Locate the cell with the specified text and output its (X, Y) center coordinate. 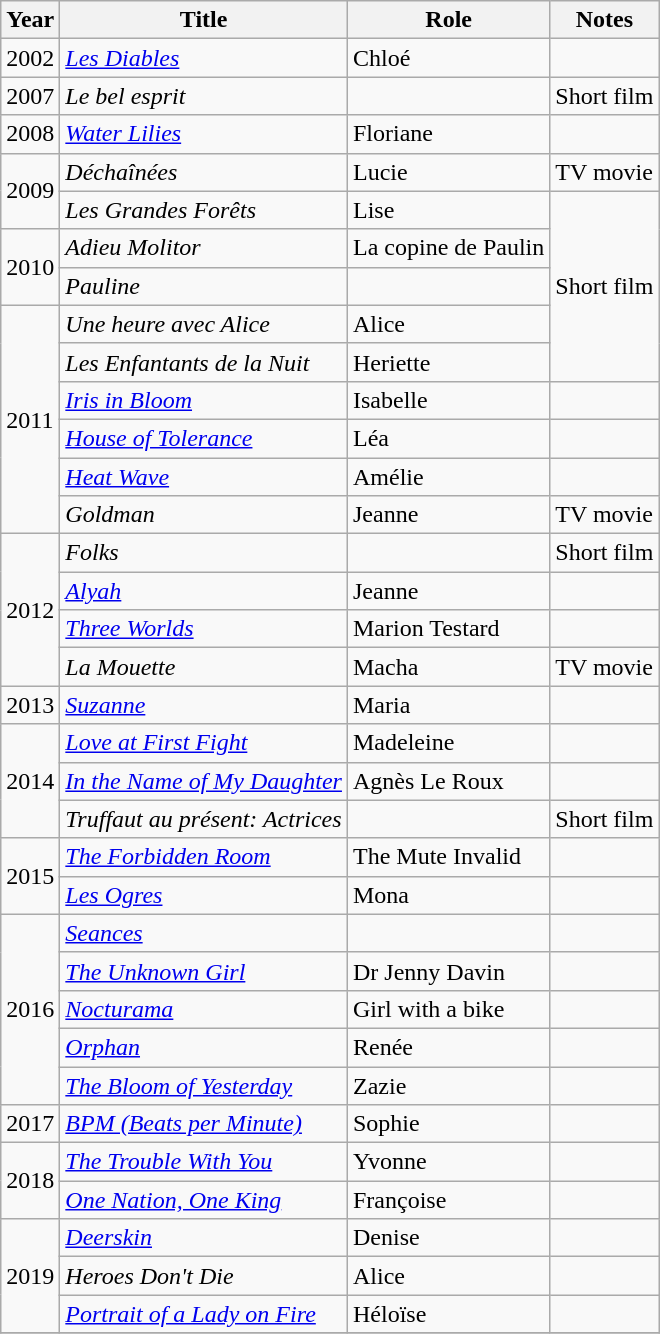
Suzanne (204, 705)
2007 (30, 96)
One Nation, One King (204, 1200)
2010 (30, 267)
2014 (30, 781)
Dr Jenny Davin (448, 971)
Pauline (204, 286)
2019 (30, 1276)
Les Ogres (204, 895)
Three Worlds (204, 629)
BPM (Beats per Minute) (204, 1124)
Déchaînées (204, 172)
Léa (448, 438)
Amélie (448, 477)
2015 (30, 876)
Seances (204, 933)
Mona (448, 895)
Macha (448, 667)
Deerskin (204, 1238)
Folks (204, 553)
Maria (448, 705)
2012 (30, 610)
Heriette (448, 362)
Role (448, 20)
Alyah (204, 591)
Zazie (448, 1085)
Madeleine (448, 743)
Nocturama (204, 1009)
The Trouble With You (204, 1162)
Year (30, 20)
The Mute Invalid (448, 857)
2018 (30, 1181)
Heat Wave (204, 477)
Renée (448, 1047)
Floriane (448, 134)
Girl with a bike (448, 1009)
2008 (30, 134)
La Mouette (204, 667)
Chloé (448, 58)
Adieu Molitor (204, 248)
Les Enfantants de la Nuit (204, 362)
Agnès Le Roux (448, 781)
2009 (30, 191)
Sophie (448, 1124)
Le bel esprit (204, 96)
Une heure avec Alice (204, 324)
Notes (604, 20)
2002 (30, 58)
Love at First Fight (204, 743)
2016 (30, 1009)
Water Lilies (204, 134)
House of Tolerance (204, 438)
La copine de Paulin (448, 248)
Truffaut au présent: Actrices (204, 819)
Marion Testard (448, 629)
Les Grandes Forêts (204, 210)
Goldman (204, 515)
Les Diables (204, 58)
Lucie (448, 172)
The Forbidden Room (204, 857)
2011 (30, 419)
In the Name of My Daughter (204, 781)
The Bloom of Yesterday (204, 1085)
Orphan (204, 1047)
Denise (448, 1238)
Lise (448, 210)
Yvonne (448, 1162)
Isabelle (448, 400)
2017 (30, 1124)
Title (204, 20)
2013 (30, 705)
Portrait of a Lady on Fire (204, 1314)
The Unknown Girl (204, 971)
Heroes Don't Die (204, 1276)
Héloïse (448, 1314)
Françoise (448, 1200)
Iris in Bloom (204, 400)
